Output the [x, y] coordinate of the center of the cell containing the given text.  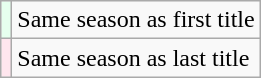
Same season as first title [136, 20]
Same season as last title [136, 58]
